Identify which cell holds the provided text, then report its (x, y) central coordinate. 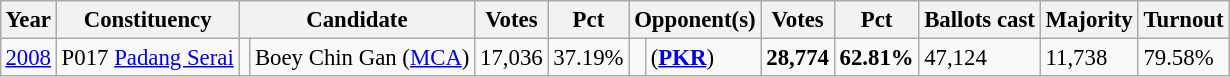
Year (28, 20)
47,124 (980, 57)
2008 (28, 57)
(PKR) (703, 57)
Turnout (1184, 20)
Majority (1089, 20)
P017 Padang Serai (148, 57)
79.58% (1184, 57)
Ballots cast (980, 20)
11,738 (1089, 57)
37.19% (588, 57)
17,036 (512, 57)
Opponent(s) (695, 20)
Candidate (357, 20)
Constituency (148, 20)
28,774 (798, 57)
62.81% (876, 57)
Boey Chin Gan (MCA) (362, 57)
